Return the [x, y] coordinate for the center point of the cell that contains the specified text.  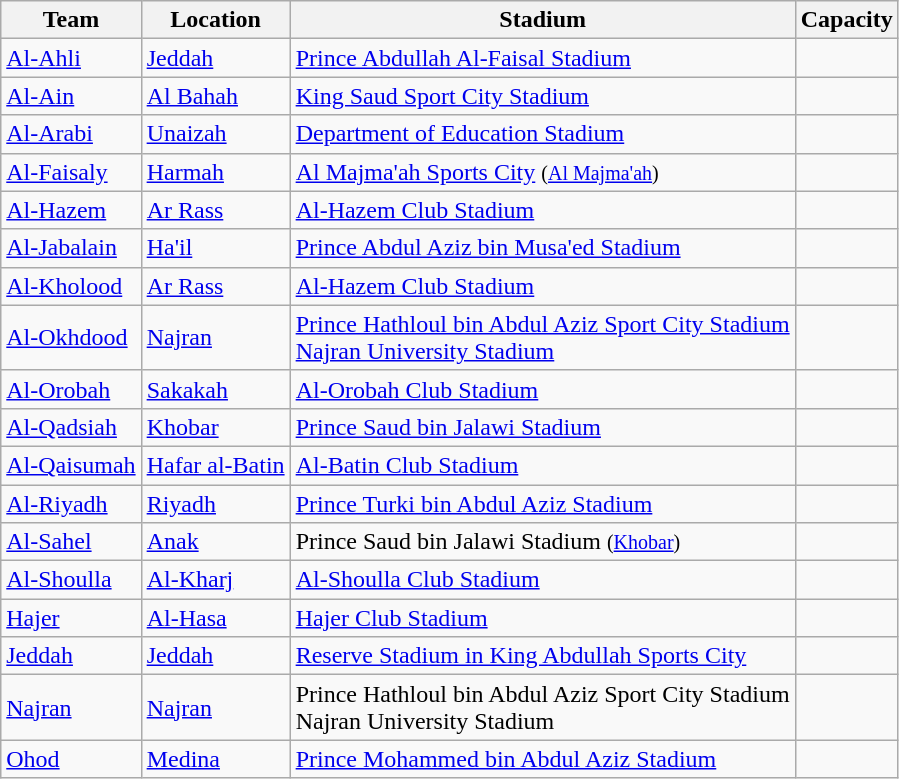
Al-Batin Club Stadium [542, 465]
Al-Shoulla [71, 580]
Prince Mohammed bin Abdul Aziz Stadium [542, 759]
Al-Hasa [216, 618]
Al-Jabalain [71, 248]
Khobar [216, 427]
Al Bahah [216, 96]
Team [71, 20]
Prince Abdul Aziz bin Musa'ed Stadium [542, 248]
King Saud Sport City Stadium [542, 96]
Sakakah [216, 389]
Medina [216, 759]
Riyadh [216, 503]
Al-Orobah [71, 389]
Harmah [216, 172]
Hajer [71, 618]
Al-Ahli [71, 58]
Ha'il [216, 248]
Al-Faisaly [71, 172]
Unaizah [216, 134]
Al-Ain [71, 96]
Al-Riyadh [71, 503]
Al-Shoulla Club Stadium [542, 580]
Department of Education Stadium [542, 134]
Al-Qaisumah [71, 465]
Location [216, 20]
Al-Kholood [71, 286]
Hafar al-Batin [216, 465]
Prince Saud bin Jalawi Stadium [542, 427]
Al-Orobah Club Stadium [542, 389]
Stadium [542, 20]
Al-Qadsiah [71, 427]
Al-Kharj [216, 580]
Hajer Club Stadium [542, 618]
Capacity [846, 20]
Ohod [71, 759]
Anak [216, 542]
Prince Turki bin Abdul Aziz Stadium [542, 503]
Al Majma'ah Sports City (Al Majma'ah) [542, 172]
Al-Hazem [71, 210]
Reserve Stadium in King Abdullah Sports City [542, 656]
Prince Saud bin Jalawi Stadium (Khobar) [542, 542]
Al-Arabi [71, 134]
Al-Okhdood [71, 338]
Prince Abdullah Al-Faisal Stadium [542, 58]
Al-Sahel [71, 542]
